Determine the (X, Y) coordinate at the center of the cell enclosing the given text.  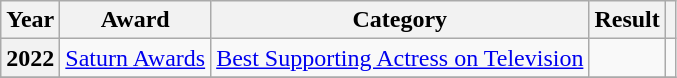
2022 (30, 58)
Saturn Awards (136, 58)
Category (400, 20)
Best Supporting Actress on Television (400, 58)
Result (627, 20)
Award (136, 20)
Year (30, 20)
